Return the [X, Y] coordinate for the center point of the cell that contains the specified text.  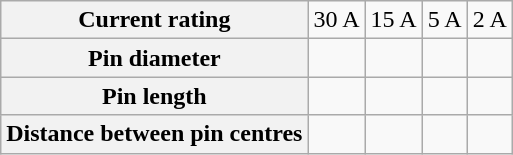
2 A [490, 20]
Pin diameter [154, 58]
5 A [444, 20]
15 A [394, 20]
Pin length [154, 96]
Current rating [154, 20]
30 A [336, 20]
Distance between pin centres [154, 134]
